Search for the cell housing the specified text and yield its [x, y] center coordinate. 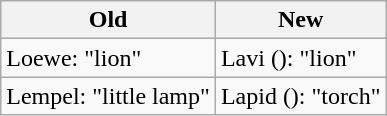
Old [108, 20]
Lavi (): "lion" [300, 58]
Lempel: "little lamp" [108, 96]
Loewe: "lion" [108, 58]
Lapid (): "torch" [300, 96]
New [300, 20]
